Determine the [X, Y] coordinate at the center of the cell enclosing the given text.  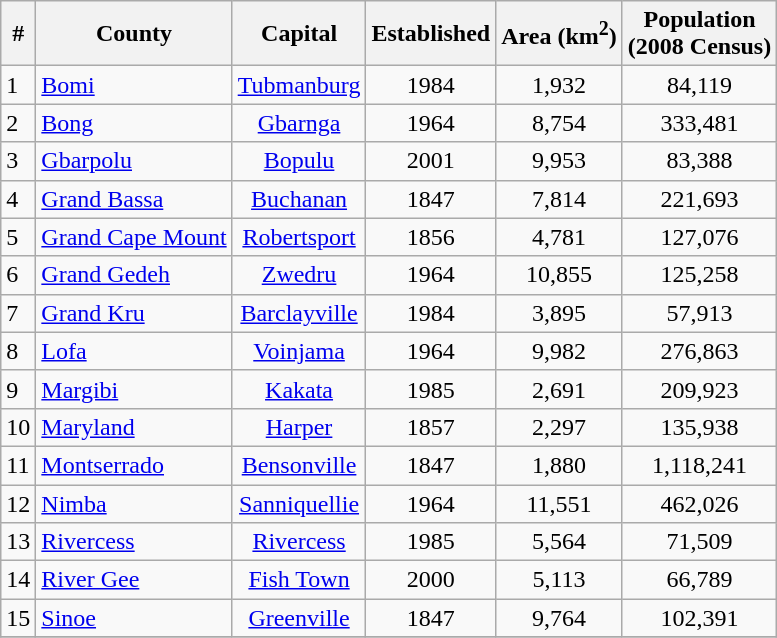
276,863 [699, 351]
1857 [431, 427]
Population (2008 Census) [699, 34]
11,551 [560, 503]
9,764 [560, 618]
Bensonville [299, 465]
Sinoe [134, 618]
Fish Town [299, 580]
1856 [431, 237]
Grand Kru [134, 313]
Montserrado [134, 465]
Harper [299, 427]
9,953 [560, 161]
Nimba [134, 503]
3 [18, 161]
84,119 [699, 85]
# [18, 34]
5 [18, 237]
5,113 [560, 580]
1,880 [560, 465]
8,754 [560, 123]
2,297 [560, 427]
2001 [431, 161]
1,118,241 [699, 465]
2 [18, 123]
River Gee [134, 580]
71,509 [699, 542]
Area (km2) [560, 34]
Robertsport [299, 237]
Zwedru [299, 275]
Lofa [134, 351]
66,789 [699, 580]
333,481 [699, 123]
2000 [431, 580]
10,855 [560, 275]
Capital [299, 34]
9,982 [560, 351]
Sanniquellie [299, 503]
127,076 [699, 237]
15 [18, 618]
Gbarnga [299, 123]
Kakata [299, 389]
57,913 [699, 313]
221,693 [699, 199]
Bong [134, 123]
4,781 [560, 237]
102,391 [699, 618]
6 [18, 275]
8 [18, 351]
Grand Gedeh [134, 275]
14 [18, 580]
Margibi [134, 389]
1,932 [560, 85]
5,564 [560, 542]
County [134, 34]
4 [18, 199]
Greenville [299, 618]
7,814 [560, 199]
Voinjama [299, 351]
1 [18, 85]
Grand Bassa [134, 199]
Maryland [134, 427]
12 [18, 503]
7 [18, 313]
Established [431, 34]
Tubmanburg [299, 85]
125,258 [699, 275]
Gbarpolu [134, 161]
9 [18, 389]
3,895 [560, 313]
Bopulu [299, 161]
10 [18, 427]
462,026 [699, 503]
11 [18, 465]
83,388 [699, 161]
2,691 [560, 389]
209,923 [699, 389]
Buchanan [299, 199]
135,938 [699, 427]
13 [18, 542]
Grand Cape Mount [134, 237]
Barclayville [299, 313]
Bomi [134, 85]
